Output the (x, y) coordinate of the center of the cell containing the given text.  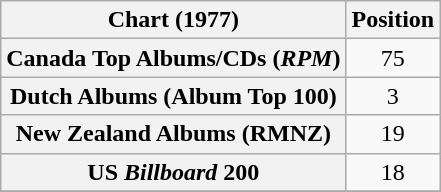
US Billboard 200 (174, 172)
19 (393, 134)
Chart (1977) (174, 20)
Position (393, 20)
18 (393, 172)
75 (393, 58)
3 (393, 96)
Canada Top Albums/CDs (RPM) (174, 58)
New Zealand Albums (RMNZ) (174, 134)
Dutch Albums (Album Top 100) (174, 96)
